Search for the cell housing the specified text and yield its (X, Y) center coordinate. 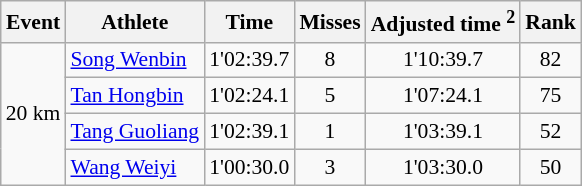
Tan Hongbin (134, 96)
75 (550, 96)
Tang Guoliang (134, 132)
1'00:30.0 (249, 167)
1'02:39.1 (249, 132)
1'02:24.1 (249, 96)
1'03:30.0 (444, 167)
Adjusted time 2 (444, 22)
50 (550, 167)
1'02:39.7 (249, 60)
Misses (330, 22)
5 (330, 96)
1'03:39.1 (444, 132)
8 (330, 60)
52 (550, 132)
82 (550, 60)
Rank (550, 22)
20 km (34, 113)
1'10:39.7 (444, 60)
3 (330, 167)
Song Wenbin (134, 60)
Time (249, 22)
1'07:24.1 (444, 96)
Event (34, 22)
Wang Weiyi (134, 167)
Athlete (134, 22)
1 (330, 132)
